Locate the cell with the specified text and output its (X, Y) center coordinate. 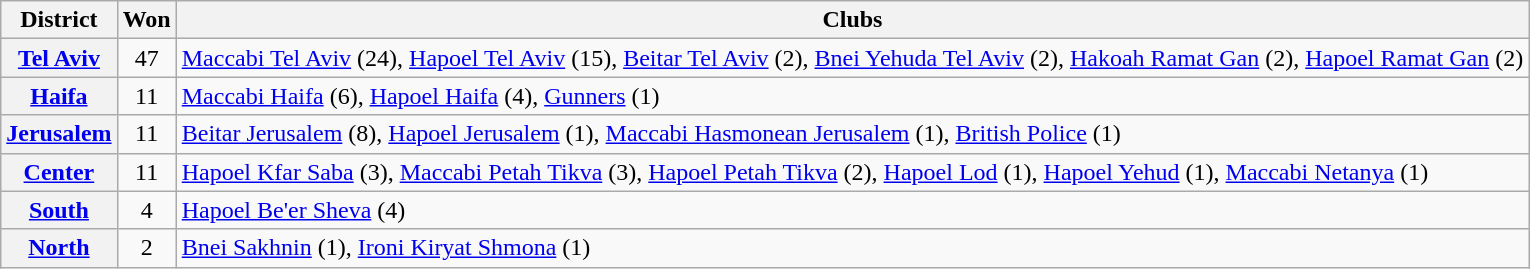
North (59, 248)
Jerusalem (59, 134)
Bnei Sakhnin (1), Ironi Kiryat Shmona (1) (852, 248)
Haifa (59, 96)
4 (146, 210)
Clubs (852, 20)
2 (146, 248)
District (59, 20)
Center (59, 172)
47 (146, 58)
Beitar Jerusalem (8), Hapoel Jerusalem (1), Maccabi Hasmonean Jerusalem (1), British Police (1) (852, 134)
Maccabi Tel Aviv (24), Hapoel Tel Aviv (15), Beitar Tel Aviv (2), Bnei Yehuda Tel Aviv (2), Hakoah Ramat Gan (2), Hapoel Ramat Gan (2) (852, 58)
Hapoel Kfar Saba (3), Maccabi Petah Tikva (3), Hapoel Petah Tikva (2), Hapoel Lod (1), Hapoel Yehud (1), Maccabi Netanya (1) (852, 172)
Maccabi Haifa (6), Hapoel Haifa (4), Gunners (1) (852, 96)
Won (146, 20)
South (59, 210)
Tel Aviv (59, 58)
Hapoel Be'er Sheva (4) (852, 210)
